Pinpoint the cell where the given text exists, returning its [x, y] midpoint coordinate. 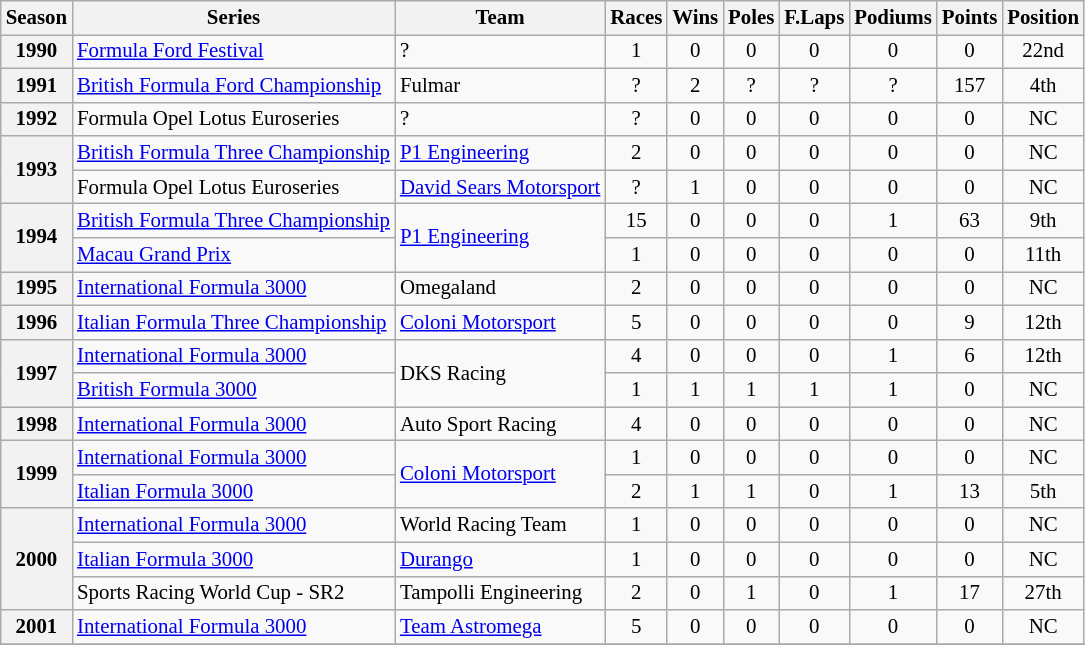
Position [1043, 18]
2001 [36, 627]
1990 [36, 51]
Points [970, 18]
6 [970, 356]
1994 [36, 238]
Races [636, 18]
Formula Ford Festival [234, 51]
Wins [695, 18]
Macau Grand Prix [234, 255]
Auto Sport Racing [500, 424]
157 [970, 85]
2000 [36, 559]
1991 [36, 85]
1995 [36, 288]
9 [970, 322]
Durango [500, 559]
1998 [36, 424]
63 [970, 221]
Season [36, 18]
22nd [1043, 51]
Team [500, 18]
1999 [36, 475]
5th [1043, 491]
15 [636, 221]
27th [1043, 593]
Sports Racing World Cup - SR2 [234, 593]
Series [234, 18]
13 [970, 491]
1996 [36, 322]
1993 [36, 170]
Italian Formula Three Championship [234, 322]
F.Laps [814, 18]
17 [970, 593]
Omegaland [500, 288]
David Sears Motorsport [500, 187]
DKS Racing [500, 373]
1992 [36, 119]
Podiums [893, 18]
British Formula Ford Championship [234, 85]
Tampolli Engineering [500, 593]
Fulmar [500, 85]
9th [1043, 221]
1997 [36, 373]
4th [1043, 85]
Team Astromega [500, 627]
British Formula 3000 [234, 390]
World Racing Team [500, 525]
Poles [751, 18]
11th [1043, 255]
